Determine the (X, Y) coordinate at the center of the cell enclosing the given text.  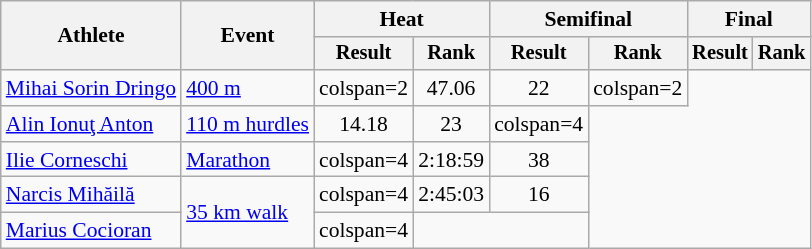
Marius Cocioran (91, 231)
14.18 (364, 124)
Heat (402, 19)
110 m hurdles (248, 124)
2:45:03 (451, 195)
Athlete (91, 36)
Semifinal (588, 19)
38 (538, 160)
2:18:59 (451, 160)
Alin Ionuţ Anton (91, 124)
Narcis Mihăilă (91, 195)
16 (538, 195)
Final (748, 19)
400 m (248, 88)
35 km walk (248, 212)
23 (451, 124)
Mihai Sorin Dringo (91, 88)
Event (248, 36)
Ilie Corneschi (91, 160)
Marathon (248, 160)
47.06 (451, 88)
22 (538, 88)
